Find where the given text appears and provide that cell's center as [X, Y] coordinate. 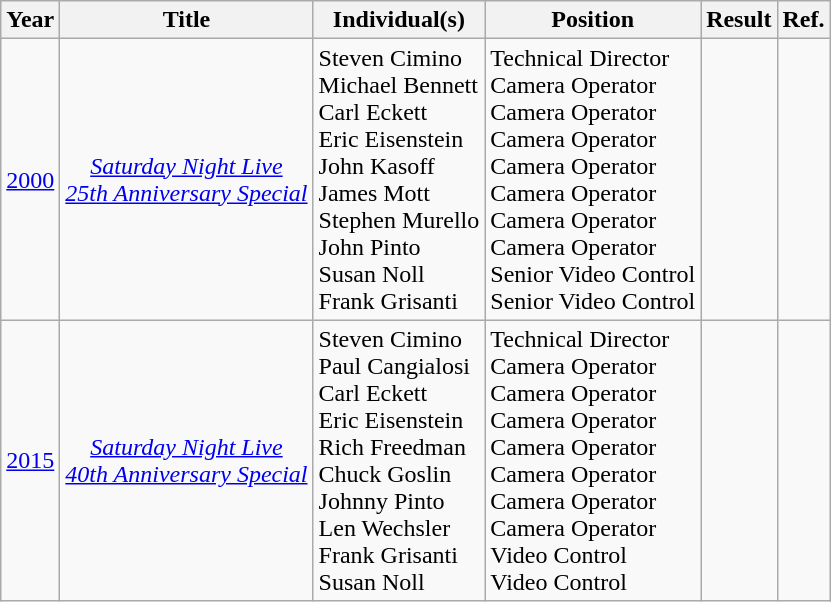
Saturday Night Live 40th Anniversary Special [186, 460]
Ref. [804, 20]
Steven Cimino Michael Bennett Carl Eckett Eric Eisenstein John Kasoff James Mott Stephen Murello John Pinto Susan Noll Frank Grisanti [399, 180]
Title [186, 20]
Position [593, 20]
2000 [30, 180]
Year [30, 20]
Result [739, 20]
Steven Cimino Paul Cangialosi Carl Eckett Eric Eisenstein Rich Freedman Chuck Goslin Johnny Pinto Len Wechsler Frank Grisanti Susan Noll [399, 460]
2015 [30, 460]
Individual(s) [399, 20]
Saturday Night Live 25th Anniversary Special [186, 180]
